Detect which cell encompasses the target text, then output its (x, y) center coordinate. 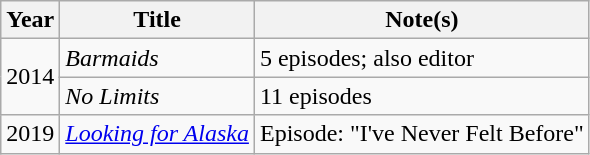
Barmaids (158, 58)
2014 (30, 77)
Note(s) (422, 20)
5 episodes; also editor (422, 58)
No Limits (158, 96)
Year (30, 20)
Looking for Alaska (158, 134)
2019 (30, 134)
Title (158, 20)
11 episodes (422, 96)
Episode: "I've Never Felt Before" (422, 134)
